Determine the (X, Y) coordinate at the center of the cell enclosing the given text.  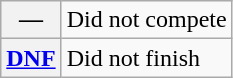
Did not finish (146, 58)
Did not compete (146, 20)
DNF (31, 58)
— (31, 20)
